Find where the given text appears and provide that cell's center as [X, Y] coordinate. 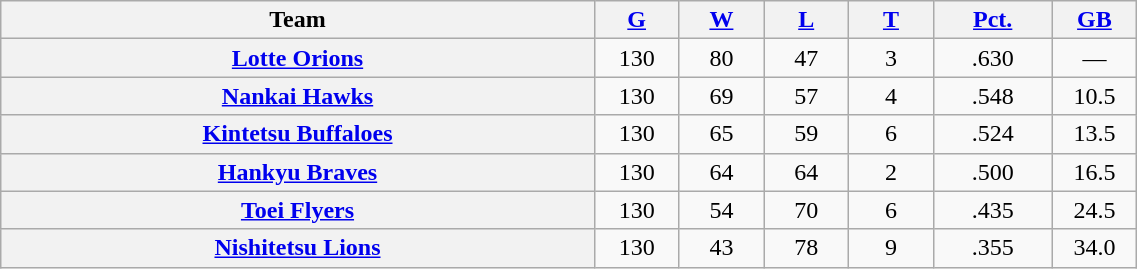
3 [892, 58]
10.5 [1094, 96]
59 [806, 134]
G [636, 20]
47 [806, 58]
43 [722, 248]
Kintetsu Buffaloes [298, 134]
T [892, 20]
57 [806, 96]
9 [892, 248]
24.5 [1094, 210]
65 [722, 134]
Nishitetsu Lions [298, 248]
W [722, 20]
34.0 [1094, 248]
16.5 [1094, 172]
2 [892, 172]
.435 [992, 210]
54 [722, 210]
Toei Flyers [298, 210]
L [806, 20]
69 [722, 96]
13.5 [1094, 134]
GB [1094, 20]
.355 [992, 248]
.630 [992, 58]
.500 [992, 172]
Hankyu Braves [298, 172]
78 [806, 248]
Lotte Orions [298, 58]
.524 [992, 134]
4 [892, 96]
.548 [992, 96]
— [1094, 58]
Team [298, 20]
80 [722, 58]
Pct. [992, 20]
70 [806, 210]
Nankai Hawks [298, 96]
